Search for the cell housing the specified text and yield its [X, Y] center coordinate. 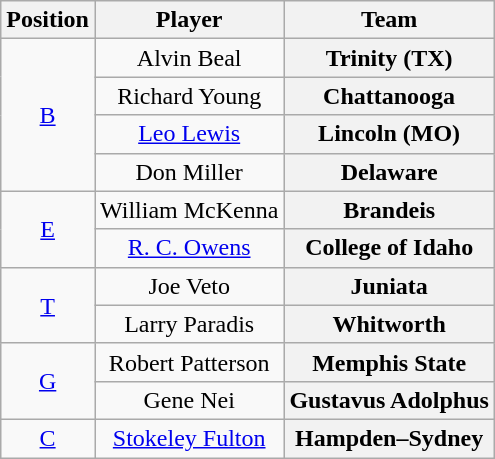
Joe Veto [188, 286]
Delaware [390, 172]
C [48, 438]
Lincoln (MO) [390, 134]
Richard Young [188, 96]
Robert Patterson [188, 362]
Alvin Beal [188, 58]
E [48, 229]
G [48, 381]
Brandeis [390, 210]
Player [188, 20]
Memphis State [390, 362]
Gustavus Adolphus [390, 400]
Larry Paradis [188, 324]
Chattanooga [390, 96]
Gene Nei [188, 400]
Position [48, 20]
Stokeley Fulton [188, 438]
B [48, 115]
Leo Lewis [188, 134]
Whitworth [390, 324]
Hampden–Sydney [390, 438]
Juniata [390, 286]
Don Miller [188, 172]
Trinity (TX) [390, 58]
William McKenna [188, 210]
T [48, 305]
College of Idaho [390, 248]
R. C. Owens [188, 248]
Team [390, 20]
